Return the [x, y] coordinate for the center point of the cell that contains the specified text.  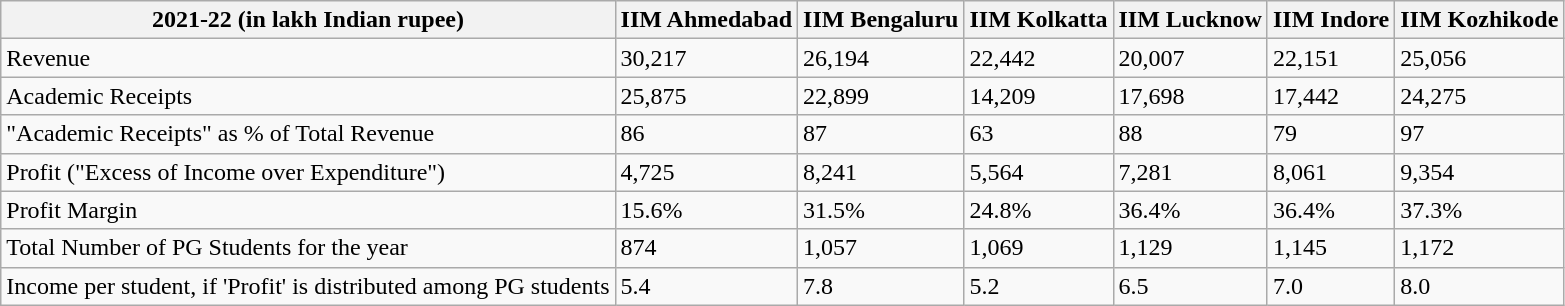
37.3% [1480, 210]
IIM Lucknow [1190, 20]
Profit ("Excess of Income over Expenditure") [308, 172]
7.8 [881, 286]
5.4 [706, 286]
1,129 [1190, 248]
2021-22 (in lakh Indian rupee) [308, 20]
"Academic Receipts" as % of Total Revenue [308, 134]
9,354 [1480, 172]
5,564 [1038, 172]
Academic Receipts [308, 96]
5.2 [1038, 286]
6.5 [1190, 286]
31.5% [881, 210]
1,172 [1480, 248]
14,209 [1038, 96]
25,056 [1480, 58]
4,725 [706, 172]
7.0 [1330, 286]
1,069 [1038, 248]
22,899 [881, 96]
30,217 [706, 58]
86 [706, 134]
22,442 [1038, 58]
7,281 [1190, 172]
25,875 [706, 96]
15.6% [706, 210]
17,442 [1330, 96]
79 [1330, 134]
IIM Indore [1330, 20]
1,057 [881, 248]
IIM Kolkatta [1038, 20]
Income per student, if 'Profit' is distributed among PG students [308, 286]
17,698 [1190, 96]
1,145 [1330, 248]
8,241 [881, 172]
Total Number of PG Students for the year [308, 248]
8,061 [1330, 172]
26,194 [881, 58]
97 [1480, 134]
Profit Margin [308, 210]
88 [1190, 134]
IIM Bengaluru [881, 20]
20,007 [1190, 58]
8.0 [1480, 286]
24,275 [1480, 96]
874 [706, 248]
87 [881, 134]
IIM Ahmedabad [706, 20]
24.8% [1038, 210]
Revenue [308, 58]
63 [1038, 134]
IIM Kozhikode [1480, 20]
22,151 [1330, 58]
